Pinpoint the cell where the given text exists, returning its [x, y] midpoint coordinate. 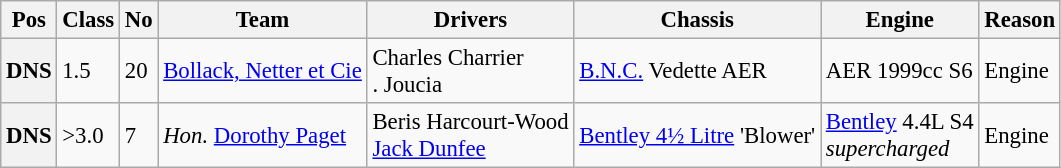
Pos [29, 20]
Drivers [470, 20]
Team [262, 20]
Beris Harcourt-Wood Jack Dunfee [470, 136]
Class [88, 20]
Reason [1020, 20]
Bollack, Netter et Cie [262, 72]
AER 1999cc S6 [899, 72]
1.5 [88, 72]
20 [138, 72]
Bentley 4½ Litre 'Blower' [698, 136]
>3.0 [88, 136]
Hon. Dorothy Paget [262, 136]
No [138, 20]
Chassis [698, 20]
7 [138, 136]
Charles Charrier . Joucia [470, 72]
B.N.C. Vedette AER [698, 72]
Bentley 4.4L S4 supercharged [899, 136]
